Provide the (X, Y) coordinate of the cell's center where the given text is located.  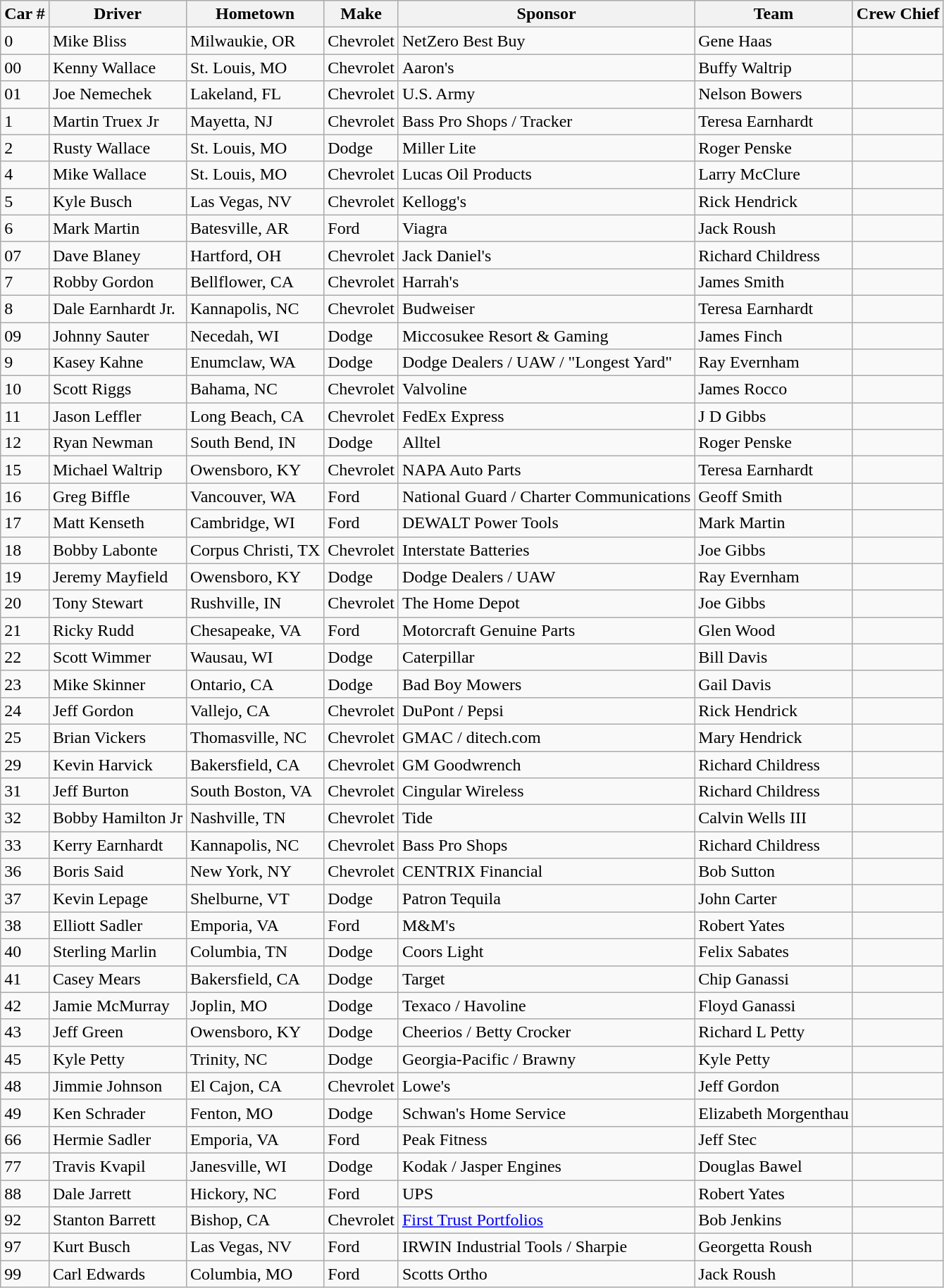
18 (25, 550)
Casey Mears (117, 979)
Cingular Wireless (546, 792)
Matt Kenseth (117, 523)
Ryan Newman (117, 443)
FedEx Express (546, 416)
22 (25, 657)
Dodge Dealers / UAW / "Longest Yard" (546, 363)
Hartford, OH (255, 255)
Dave Blaney (117, 255)
Enumclaw, WA (255, 363)
Dale Earnhardt Jr. (117, 308)
Corpus Christi, TX (255, 550)
Chesapeake, VA (255, 630)
5 (25, 201)
U.S. Army (546, 94)
88 (25, 1194)
Kellogg's (546, 201)
Driver (117, 14)
Kodak / Jasper Engines (546, 1166)
Richard L Petty (774, 1032)
Lowe's (546, 1086)
Ken Schrader (117, 1113)
Cheerios / Betty Crocker (546, 1032)
Martin Truex Jr (117, 121)
Columbia, TN (255, 952)
Kerry Earnhardt (117, 845)
7 (25, 282)
Thomasville, NC (255, 737)
Jack Daniel's (546, 255)
Hermie Sadler (117, 1139)
Budweiser (546, 308)
Calvin Wells III (774, 818)
0 (25, 41)
10 (25, 389)
Lakeland, FL (255, 94)
Miller Lite (546, 148)
09 (25, 336)
Kyle Busch (117, 201)
Elizabeth Morgenthau (774, 1113)
Kurt Busch (117, 1247)
Mike Bliss (117, 41)
Travis Kvapil (117, 1166)
Bad Boy Mowers (546, 684)
97 (25, 1247)
Bahama, NC (255, 389)
Sterling Marlin (117, 952)
Mary Hendrick (774, 737)
NetZero Best Buy (546, 41)
Geoff Smith (774, 496)
Patron Tequila (546, 899)
41 (25, 979)
Shelburne, VT (255, 899)
UPS (546, 1194)
Elliott Sadler (117, 925)
Cambridge, WI (255, 523)
Bob Sutton (774, 872)
Rusty Wallace (117, 148)
Bass Pro Shops (546, 845)
Alltel (546, 443)
20 (25, 604)
8 (25, 308)
Kasey Kahne (117, 363)
Mike Skinner (117, 684)
Hickory, NC (255, 1194)
Team (774, 14)
James Finch (774, 336)
33 (25, 845)
Tony Stewart (117, 604)
15 (25, 470)
Bobby Labonte (117, 550)
NAPA Auto Parts (546, 470)
Joe Nemechek (117, 94)
19 (25, 577)
Schwan's Home Service (546, 1113)
Tide (546, 818)
Johnny Sauter (117, 336)
National Guard / Charter Communications (546, 496)
Aaron's (546, 68)
Ontario, CA (255, 684)
38 (25, 925)
First Trust Portfolios (546, 1220)
GMAC / ditech.com (546, 737)
DEWALT Power Tools (546, 523)
M&M's (546, 925)
Glen Wood (774, 630)
Interstate Batteries (546, 550)
Floyd Ganassi (774, 1006)
IRWIN Industrial Tools / Sharpie (546, 1247)
Jamie McMurray (117, 1006)
Kevin Lepage (117, 899)
24 (25, 711)
Make (361, 14)
Carl Edwards (117, 1274)
Janesville, WI (255, 1166)
Hometown (255, 14)
James Rocco (774, 389)
Mayetta, NJ (255, 121)
92 (25, 1220)
Scotts Ortho (546, 1274)
Bob Jenkins (774, 1220)
Jeff Stec (774, 1139)
77 (25, 1166)
Kevin Harvick (117, 764)
Jimmie Johnson (117, 1086)
23 (25, 684)
Bass Pro Shops / Tracker (546, 121)
37 (25, 899)
Buffy Waltrip (774, 68)
Boris Said (117, 872)
Crew Chief (898, 14)
66 (25, 1139)
Georgia-Pacific / Brawny (546, 1059)
Dale Jarrett (117, 1194)
Bobby Hamilton Jr (117, 818)
Kenny Wallace (117, 68)
Nelson Bowers (774, 94)
Chip Ganassi (774, 979)
J D Gibbs (774, 416)
45 (25, 1059)
12 (25, 443)
James Smith (774, 282)
Columbia, MO (255, 1274)
2 (25, 148)
DuPont / Pepsi (546, 711)
South Bend, IN (255, 443)
16 (25, 496)
Car # (25, 14)
25 (25, 737)
GM Goodwrench (546, 764)
48 (25, 1086)
11 (25, 416)
The Home Depot (546, 604)
Target (546, 979)
Stanton Barrett (117, 1220)
Vallejo, CA (255, 711)
Wausau, WI (255, 657)
07 (25, 255)
01 (25, 94)
29 (25, 764)
43 (25, 1032)
36 (25, 872)
Necedah, WI (255, 336)
Milwaukie, OR (255, 41)
6 (25, 228)
Trinity, NC (255, 1059)
Coors Light (546, 952)
Texaco / Havoline (546, 1006)
21 (25, 630)
Dodge Dealers / UAW (546, 577)
Greg Biffle (117, 496)
Bishop, CA (255, 1220)
42 (25, 1006)
Gene Haas (774, 41)
Bellflower, CA (255, 282)
Fenton, MO (255, 1113)
00 (25, 68)
Miccosukee Resort & Gaming (546, 336)
Valvoline (546, 389)
Scott Wimmer (117, 657)
Motorcraft Genuine Parts (546, 630)
Brian Vickers (117, 737)
Bill Davis (774, 657)
40 (25, 952)
Nashville, TN (255, 818)
99 (25, 1274)
Mike Wallace (117, 175)
Gail Davis (774, 684)
Georgetta Roush (774, 1247)
Batesville, AR (255, 228)
Caterpillar (546, 657)
Robby Gordon (117, 282)
El Cajon, CA (255, 1086)
Felix Sabates (774, 952)
Jeff Green (117, 1032)
New York, NY (255, 872)
Joplin, MO (255, 1006)
Vancouver, WA (255, 496)
South Boston, VA (255, 792)
Long Beach, CA (255, 416)
49 (25, 1113)
CENTRIX Financial (546, 872)
Michael Waltrip (117, 470)
32 (25, 818)
Scott Riggs (117, 389)
Jeremy Mayfield (117, 577)
Jeff Burton (117, 792)
Sponsor (546, 14)
9 (25, 363)
Larry McClure (774, 175)
Viagra (546, 228)
4 (25, 175)
Peak Fitness (546, 1139)
17 (25, 523)
John Carter (774, 899)
Jason Leffler (117, 416)
Lucas Oil Products (546, 175)
31 (25, 792)
Douglas Bawel (774, 1166)
Ricky Rudd (117, 630)
Harrah's (546, 282)
Rushville, IN (255, 604)
1 (25, 121)
